Pinpoint the cell where the given text exists, returning its [X, Y] midpoint coordinate. 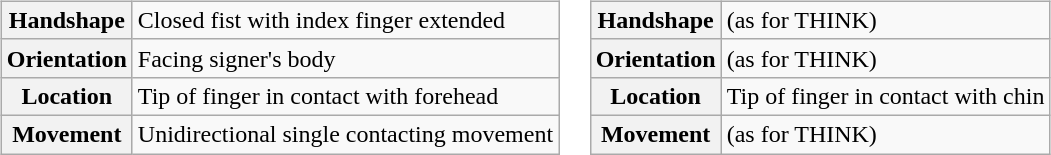
Tip of finger in contact with forehead [345, 96]
Unidirectional single contacting movement [345, 134]
Closed fist with index finger extended [345, 20]
Facing signer's body [345, 58]
Tip of finger in contact with chin [886, 96]
